Find where the given text appears and provide that cell's center as [X, Y] coordinate. 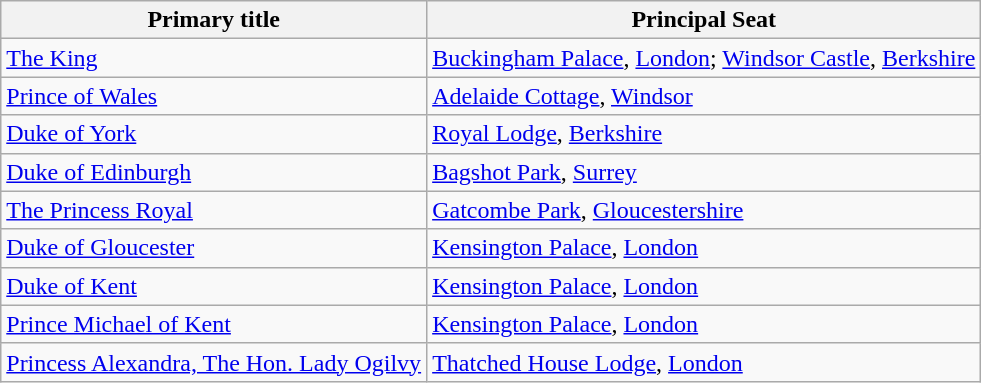
Prince Michael of Kent [214, 324]
The King [214, 58]
Adelaide Cottage, Windsor [704, 96]
Royal Lodge, Berkshire [704, 134]
Duke of Gloucester [214, 248]
Principal Seat [704, 20]
Buckingham Palace, London; Windsor Castle, Berkshire [704, 58]
Prince of Wales [214, 96]
Primary title [214, 20]
Duke of York [214, 134]
Princess Alexandra, The Hon. Lady Ogilvy [214, 362]
Thatched House Lodge, London [704, 362]
Duke of Kent [214, 286]
Bagshot Park, Surrey [704, 172]
Gatcombe Park, Gloucestershire [704, 210]
Duke of Edinburgh [214, 172]
The Princess Royal [214, 210]
